Find where the given text appears and provide that cell's center as (X, Y) coordinate. 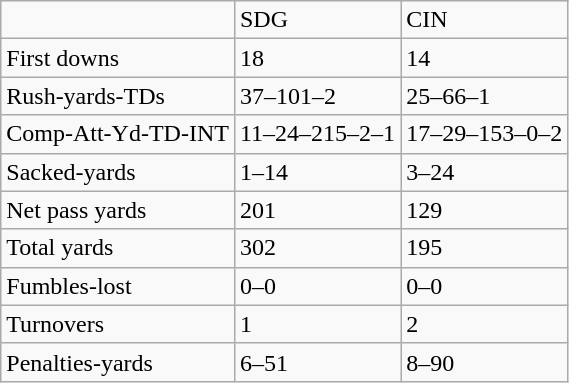
SDG (317, 20)
Rush-yards-TDs (118, 96)
Penalties-yards (118, 362)
Turnovers (118, 324)
129 (484, 210)
1 (317, 324)
Total yards (118, 248)
First downs (118, 58)
CIN (484, 20)
6–51 (317, 362)
8–90 (484, 362)
1–14 (317, 172)
2 (484, 324)
18 (317, 58)
14 (484, 58)
11–24–215–2–1 (317, 134)
37–101–2 (317, 96)
302 (317, 248)
201 (317, 210)
Fumbles-lost (118, 286)
Comp-Att-Yd-TD-INT (118, 134)
25–66–1 (484, 96)
17–29–153–0–2 (484, 134)
Net pass yards (118, 210)
195 (484, 248)
3–24 (484, 172)
Sacked-yards (118, 172)
